Find where the given text appears and provide that cell's center as [X, Y] coordinate. 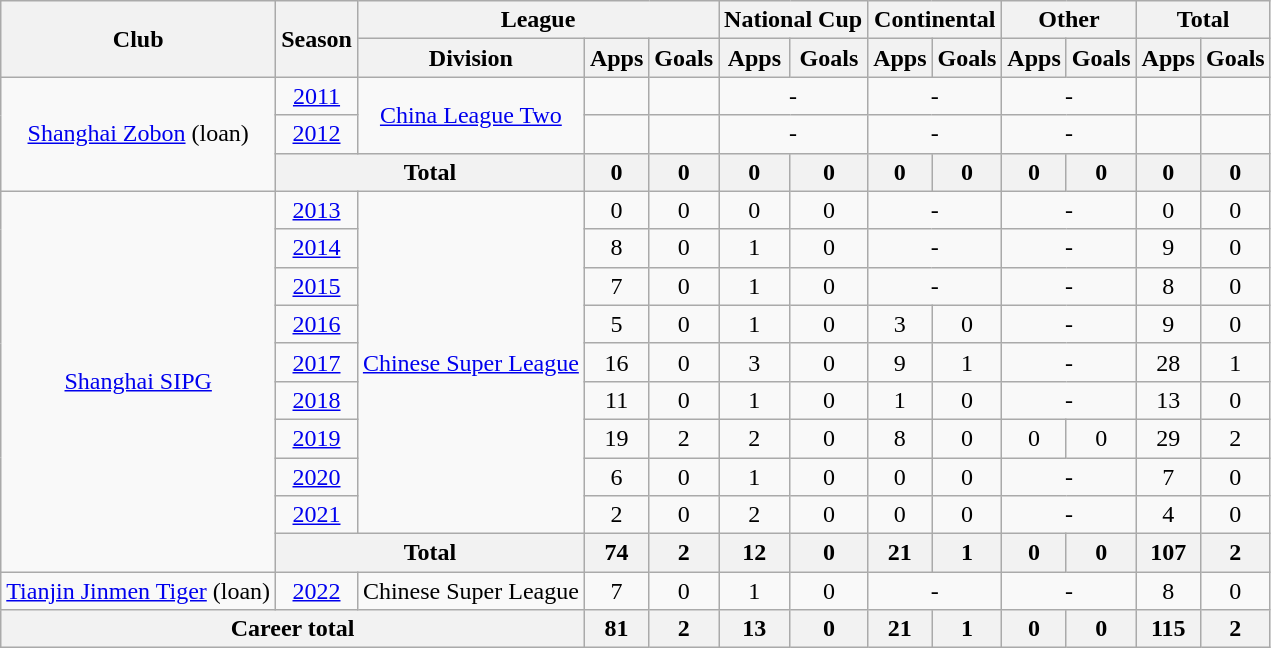
81 [616, 629]
Continental [935, 20]
Career total [293, 629]
Other [1069, 20]
2016 [317, 324]
4 [1168, 515]
Shanghai Zobon (loan) [138, 134]
12 [755, 553]
28 [1168, 362]
Season [317, 39]
2014 [317, 248]
2019 [317, 438]
11 [616, 400]
2012 [317, 134]
107 [1168, 553]
2015 [317, 286]
Tianjin Jinmen Tiger (loan) [138, 591]
2022 [317, 591]
2017 [317, 362]
19 [616, 438]
Club [138, 39]
National Cup [794, 20]
115 [1168, 629]
Shanghai SIPG [138, 382]
5 [616, 324]
16 [616, 362]
2020 [317, 477]
74 [616, 553]
6 [616, 477]
China League Two [470, 115]
2011 [317, 96]
League [538, 20]
29 [1168, 438]
2021 [317, 515]
Division [470, 58]
2018 [317, 400]
2013 [317, 210]
